Return the [x, y] coordinate for the center point of the cell that contains the specified text.  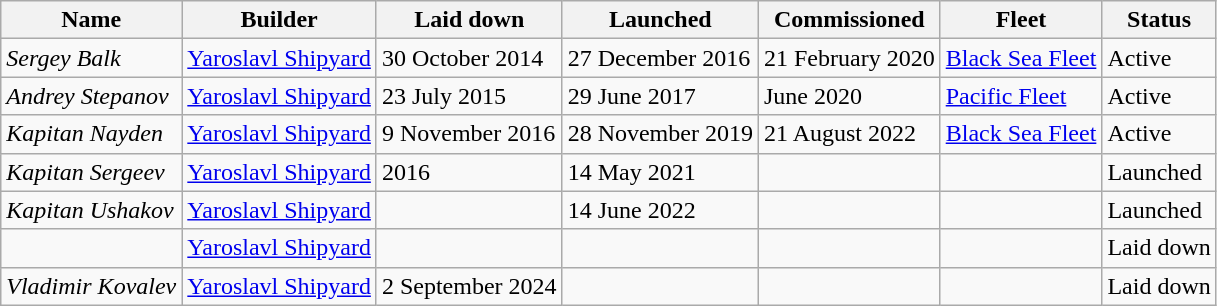
2 September 2024 [469, 286]
14 May 2021 [660, 172]
Pacific Fleet [1021, 96]
29 June 2017 [660, 96]
21 February 2020 [849, 58]
Kapitan Ushakov [92, 210]
14 June 2022 [660, 210]
21 August 2022 [849, 134]
Kapitan Sergeev [92, 172]
Vladimir Kovalev [92, 286]
2016 [469, 172]
Andrey Stepanov [92, 96]
Kapitan Nayden [92, 134]
June 2020 [849, 96]
28 November 2019 [660, 134]
27 December 2016 [660, 58]
23 July 2015 [469, 96]
Name [92, 20]
Commissioned [849, 20]
Sergey Balk [92, 58]
9 November 2016 [469, 134]
30 October 2014 [469, 58]
Fleet [1021, 20]
Status [1159, 20]
Builder [280, 20]
